Provide the (X, Y) coordinate of the cell's center where the given text is located.  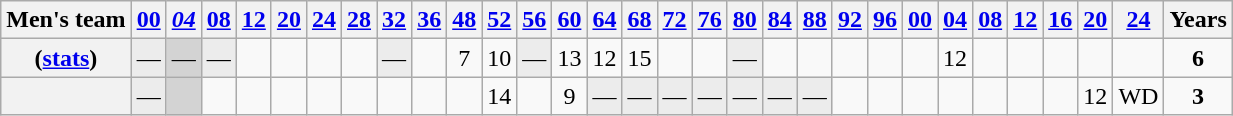
52 (500, 20)
56 (534, 20)
10 (500, 58)
68 (640, 20)
48 (464, 20)
9 (570, 96)
3 (1198, 96)
60 (570, 20)
88 (814, 20)
Years (1198, 20)
13 (570, 58)
16 (1060, 20)
Men's team (66, 20)
28 (358, 20)
32 (394, 20)
92 (850, 20)
(stats) (66, 58)
7 (464, 58)
14 (500, 96)
96 (884, 20)
WD (1138, 96)
36 (430, 20)
64 (604, 20)
84 (780, 20)
80 (744, 20)
72 (674, 20)
15 (640, 58)
76 (710, 20)
6 (1198, 58)
